Determine the (x, y) coordinate at the center of the cell enclosing the given text.  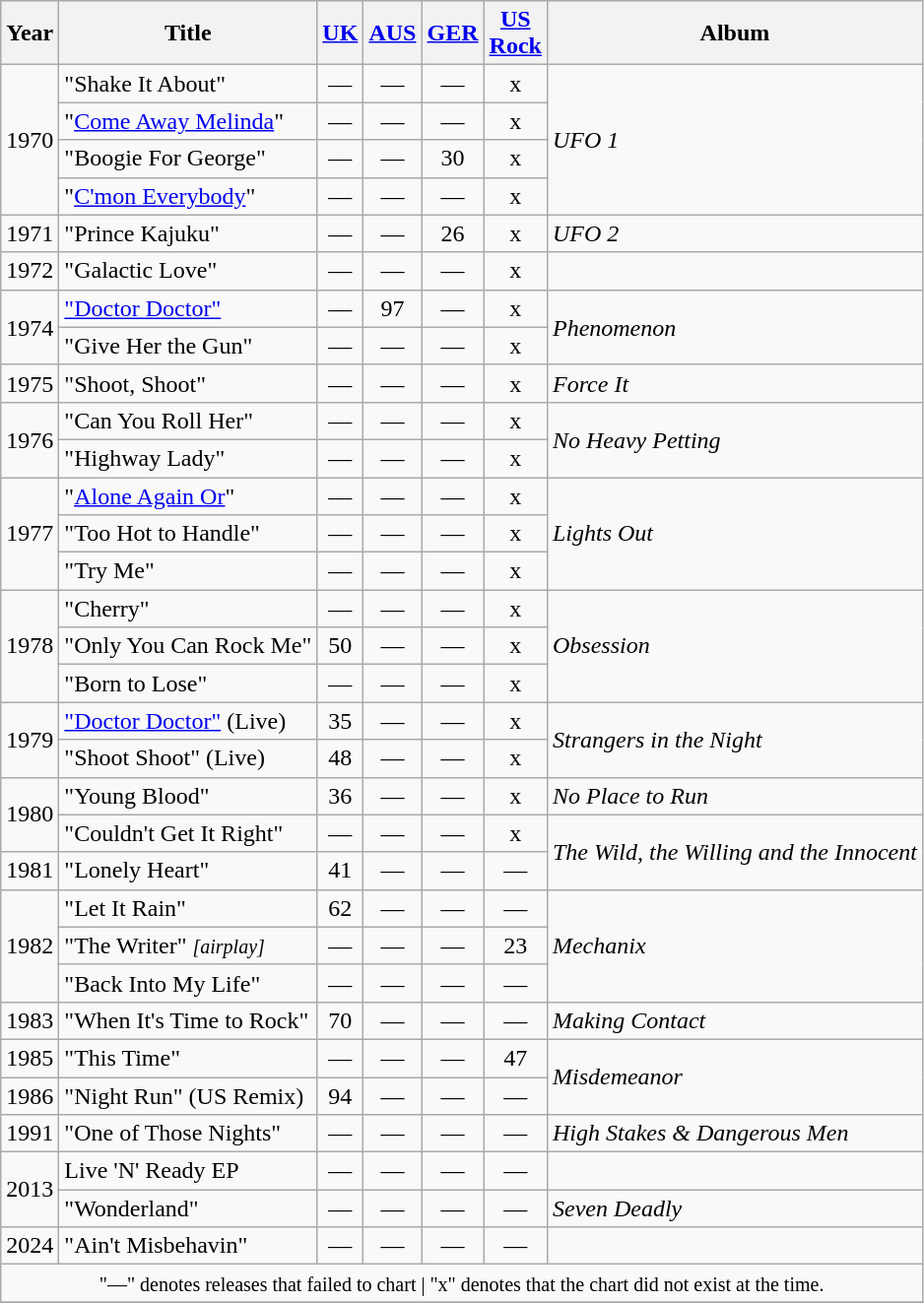
1972 (30, 271)
Year (30, 33)
UFO 1 (735, 140)
1979 (30, 740)
94 (341, 1096)
"Lonely Heart" (188, 871)
Force It (735, 383)
1975 (30, 383)
"One of Those Nights" (188, 1134)
USRock (515, 33)
"Born to Lose" (188, 684)
35 (341, 721)
1978 (30, 646)
36 (341, 796)
"Can You Roll Her" (188, 421)
"Come Away Melinda" (188, 121)
"Shoot, Shoot" (188, 383)
"Wonderland" (188, 1208)
"Young Blood" (188, 796)
"Highway Lady" (188, 458)
2024 (30, 1246)
97 (392, 308)
1974 (30, 327)
"Alone Again Or" (188, 495)
1971 (30, 233)
23 (515, 945)
62 (341, 908)
Obsession (735, 646)
"Doctor Doctor" (Live) (188, 721)
AUS (392, 33)
26 (453, 233)
"When It's Time to Rock" (188, 1020)
1977 (30, 533)
"Back Into My Life" (188, 983)
"Give Her the Gun" (188, 346)
1970 (30, 140)
High Stakes & Dangerous Men (735, 1134)
The Wild, the Willing and the Innocent (735, 852)
"Doctor Doctor" (188, 308)
Strangers in the Night (735, 740)
48 (341, 758)
2013 (30, 1190)
50 (341, 646)
Phenomenon (735, 327)
"—" denotes releases that failed to chart | "x" denotes that the chart did not exist at the time. (462, 1283)
"Too Hot to Handle" (188, 534)
1982 (30, 945)
1976 (30, 439)
"The Writer" [airplay] (188, 945)
47 (515, 1058)
Misdemeanor (735, 1076)
41 (341, 871)
"This Time" (188, 1058)
Lights Out (735, 533)
"C'mon Everybody" (188, 196)
UFO 2 (735, 233)
"Boogie For George" (188, 159)
1991 (30, 1134)
70 (341, 1020)
30 (453, 159)
GER (453, 33)
"Only You Can Rock Me" (188, 646)
Mechanix (735, 945)
1980 (30, 814)
1986 (30, 1096)
"Couldn't Get It Right" (188, 833)
UK (341, 33)
"Cherry" (188, 609)
"Shake It About" (188, 84)
"Let It Rain" (188, 908)
"Try Me" (188, 571)
1983 (30, 1020)
"Night Run" (US Remix) (188, 1096)
"Ain't Misbehavin" (188, 1246)
No Heavy Petting (735, 439)
1985 (30, 1058)
"Shoot Shoot" (Live) (188, 758)
Making Contact (735, 1020)
Live 'N' Ready EP (188, 1171)
Seven Deadly (735, 1208)
"Prince Kajuku" (188, 233)
Title (188, 33)
No Place to Run (735, 796)
"Galactic Love" (188, 271)
1981 (30, 871)
Album (735, 33)
